Pinpoint the cell where the given text exists, returning its (x, y) midpoint coordinate. 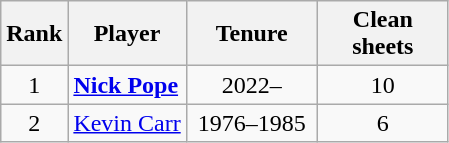
Kevin Carr (127, 123)
Tenure (252, 34)
Rank (34, 34)
2 (34, 123)
2022– (252, 85)
1976–1985 (252, 123)
Clean sheets (382, 34)
6 (382, 123)
10 (382, 85)
1 (34, 85)
Player (127, 34)
Nick Pope (127, 85)
